Output the [X, Y] coordinate of the center of the cell containing the given text.  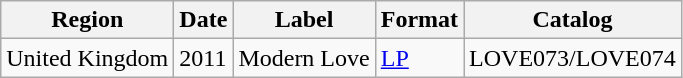
Region [88, 20]
Format [419, 20]
Label [304, 20]
LOVE073/LOVE074 [573, 58]
LP [419, 58]
Date [204, 20]
Modern Love [304, 58]
United Kingdom [88, 58]
Catalog [573, 20]
2011 [204, 58]
